Provide the (X, Y) coordinate of the cell's center where the given text is located.  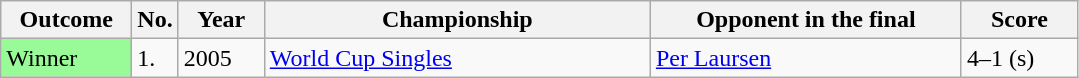
No. (155, 20)
Per Laursen (806, 58)
Championship (457, 20)
2005 (221, 58)
Opponent in the final (806, 20)
4–1 (s) (1019, 58)
Outcome (66, 20)
World Cup Singles (457, 58)
1. (155, 58)
Winner (66, 58)
Score (1019, 20)
Year (221, 20)
